Locate the cell with the specified text and output its (X, Y) center coordinate. 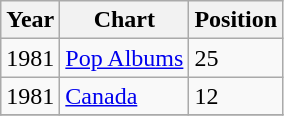
Pop Albums (124, 58)
25 (236, 58)
Position (236, 20)
Year (30, 20)
Chart (124, 20)
Canada (124, 96)
12 (236, 96)
